Capture the cell that displays the provided text and extract its (x, y) central coordinate. 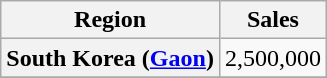
Region (110, 20)
Sales (272, 20)
South Korea (Gaon) (110, 58)
2,500,000 (272, 58)
